Identify which cell holds the provided text, then report its [x, y] central coordinate. 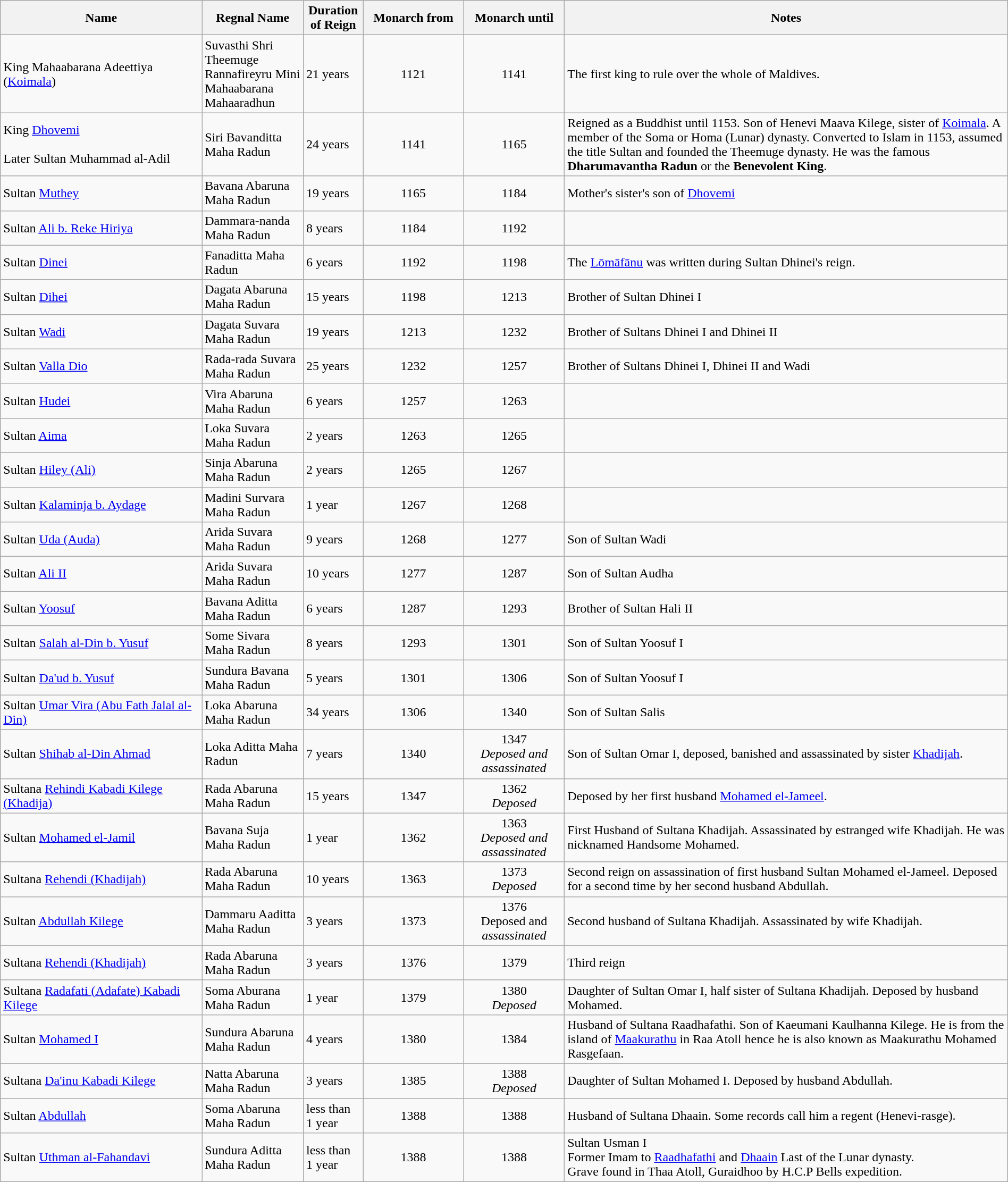
Sultana Da'inu Kabadi Kilege [101, 1080]
Sundura Abaruna Maha Radun [253, 1039]
Monarch from [414, 18]
Sultan Ali b. Reke Hiriya [101, 228]
Sultan Yoosuf [101, 608]
Sultan Uthman al-Fahandavi [101, 1158]
Son of Sultan Salis [786, 712]
Some Sivara Maha Radun [253, 643]
1384 [514, 1039]
Husband of Sultana Dhaain. Some records call him a regent (Henevi-rasge). [786, 1116]
Duration of Reign [333, 18]
Sultana Rehindi Kabadi Kilege (Khadija) [101, 795]
9 years [333, 539]
Sultana Radafati (Adafate) Kabadi Kilege [101, 997]
1373 [414, 921]
Suvasthi Shri Theemuge Rannafireyru Mini Mahaabarana Mahaaradhun [253, 74]
First Husband of Sultana Khadijah. Assassinated by estranged wife Khadijah. He was nicknamed Handsome Mohamed. [786, 837]
The Lōmāfānu was written during Sultan Dhinei's reign. [786, 263]
Name [101, 18]
Sultan Abdullah Kilege [101, 921]
Monarch until [514, 18]
Sultan Usman IFormer Imam to Raadhafathi and Dhaain Last of the Lunar dynasty.Grave found in Thaa Atoll, Guraidhoo by H.C.P Bells expedition. [786, 1158]
Sultan Da'ud b. Yusuf [101, 677]
Sultan Uda (Auda) [101, 539]
Sultan Muthey [101, 194]
Deposed by her first husband Mohamed el-Jameel. [786, 795]
1362Deposed [514, 795]
Dammaru Aaditta Maha Radun [253, 921]
Mother's sister's son of Dhovemi [786, 194]
Soma Aburana Maha Radun [253, 997]
Dammara-nanda Maha Radun [253, 228]
Sundura Aditta Maha Radun [253, 1158]
Vira Abaruna Maha Radun [253, 401]
Bavana Abaruna Maha Radun [253, 194]
Sultan Salah al-Din b. Yusuf [101, 643]
Regnal Name [253, 18]
Son of Sultan Omar I, deposed, banished and assassinated by sister Khadijah. [786, 754]
1363Deposed and assassinated [514, 837]
Brother of Sultan Dhinei I [786, 297]
1362 [414, 837]
King Mahaabarana Adeettiya (Koimala) [101, 74]
1363 [414, 879]
Bavana Suja Maha Radun [253, 837]
Sultan Aima [101, 435]
24 years [333, 145]
1376 [414, 962]
Sultan Dihei [101, 297]
Sultan Mohamed I [101, 1039]
King DhovemiLater Sultan Muhammad al-Adil [101, 145]
1380 [414, 1039]
Notes [786, 18]
1385 [414, 1080]
Soma Abaruna Maha Radun [253, 1116]
1388Deposed [514, 1080]
Sultan Mohamed el-Jamil [101, 837]
5 years [333, 677]
Loka Aditta Maha Radun [253, 754]
21 years [333, 74]
Sultan Kalaminja b. Aydage [101, 504]
Son of Sultan Wadi [786, 539]
Sultan Valla Dio [101, 366]
Sultan Abdullah [101, 1116]
Brother of Sultans Dhinei I and Dhinei II [786, 332]
The first king to rule over the whole of Maldives. [786, 74]
Sultan Wadi [101, 332]
Rada-rada Suvara Maha Radun [253, 366]
1347Deposed and assassinated [514, 754]
Daughter of Sultan Mohamed I. Deposed by husband Abdullah. [786, 1080]
Sundura Bavana Maha Radun [253, 677]
Fanaditta Maha Radun [253, 263]
1380Deposed [514, 997]
Siri Bavanditta Maha Radun [253, 145]
Sinja Abaruna Maha Radun [253, 470]
Sultan Umar Vira (Abu Fath Jalal al-Din) [101, 712]
Sultan Hiley (Ali) [101, 470]
Brother of Sultan Hali II [786, 608]
Loka Suvara Maha Radun [253, 435]
Second reign on assassination of first husband Sultan Mohamed el-Jameel. Deposed for a second time by her second husband Abdullah. [786, 879]
Dagata Abaruna Maha Radun [253, 297]
Third reign [786, 962]
Sultan Shihab al-Din Ahmad [101, 754]
1121 [414, 74]
1373Deposed [514, 879]
Daughter of Sultan Omar I, half sister of Sultana Khadijah. Deposed by husband Mohamed. [786, 997]
Sultan Dinei [101, 263]
1376Deposed and assassinated [514, 921]
Son of Sultan Audha [786, 574]
Brother of Sultans Dhinei I, Dhinei II and Wadi [786, 366]
25 years [333, 366]
Natta Abaruna Maha Radun [253, 1080]
34 years [333, 712]
Loka Abaruna Maha Radun [253, 712]
Second husband of Sultana Khadijah. Assassinated by wife Khadijah. [786, 921]
Bavana Aditta Maha Radun [253, 608]
Sultan Hudei [101, 401]
7 years [333, 754]
4 years [333, 1039]
1347 [414, 795]
Sultan Ali II [101, 574]
Dagata Suvara Maha Radun [253, 332]
Madini Survara Maha Radun [253, 504]
